From the cell containing the given text, extract its center point as [x, y] coordinate. 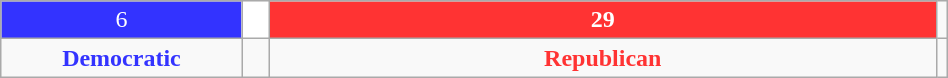
29 [602, 20]
Republican [602, 58]
6 [122, 20]
Democratic [122, 58]
